Detect which cell encompasses the target text, then output its [X, Y] center coordinate. 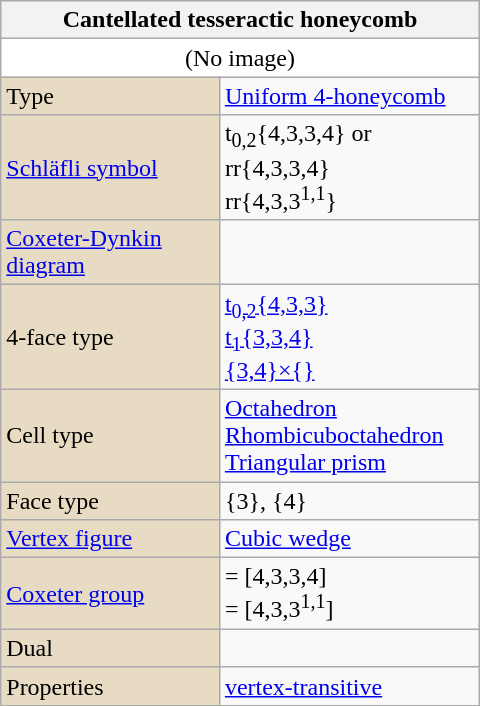
Cell type [110, 435]
Coxeter-Dynkin diagram [110, 252]
Coxeter group [110, 594]
4-face type [110, 338]
(No image) [240, 58]
Cubic wedge [349, 539]
Properties [110, 686]
Schläfli symbol [110, 168]
t0,2{4,3,3,4} or rr{4,3,3,4}rr{4,3,31,1} [349, 168]
Uniform 4-honeycomb [349, 96]
Cantellated tesseractic honeycomb [240, 20]
Face type [110, 501]
{3}, {4} [349, 501]
Octahedron Rhombicuboctahedron Triangular prism [349, 435]
vertex-transitive [349, 686]
= [4,3,3,4] = [4,3,31,1] [349, 594]
Dual [110, 648]
Vertex figure [110, 539]
t0,2{4,3,3} t1{3,3,4} {3,4}×{} [349, 338]
Type [110, 96]
